Return the (x, y) coordinate for the center point of the cell that contains the specified text.  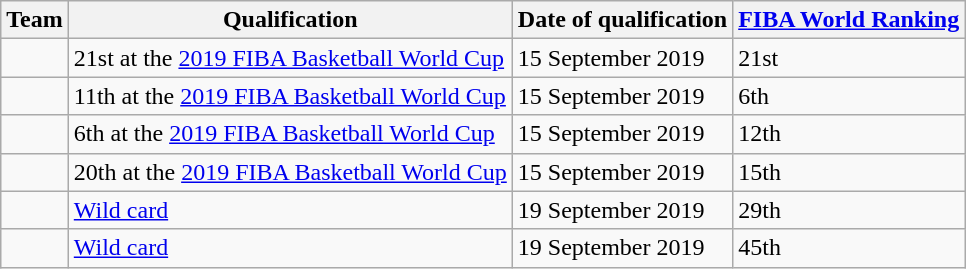
21st (849, 58)
Team (35, 20)
6th at the 2019 FIBA Basketball World Cup (290, 134)
21st at the 2019 FIBA Basketball World Cup (290, 58)
12th (849, 134)
Qualification (290, 20)
15th (849, 172)
Date of qualification (622, 20)
20th at the 2019 FIBA Basketball World Cup (290, 172)
45th (849, 248)
6th (849, 96)
29th (849, 210)
FIBA World Ranking (849, 20)
11th at the 2019 FIBA Basketball World Cup (290, 96)
